From the cell containing the given text, extract its center point as [X, Y] coordinate. 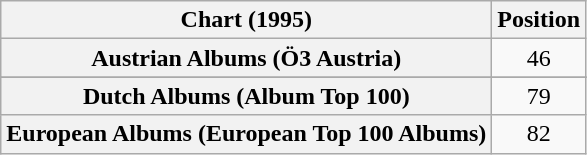
79 [539, 96]
Austrian Albums (Ö3 Austria) [246, 58]
Dutch Albums (Album Top 100) [246, 96]
European Albums (European Top 100 Albums) [246, 134]
Chart (1995) [246, 20]
Position [539, 20]
82 [539, 134]
46 [539, 58]
